Search for the cell housing the specified text and yield its (X, Y) center coordinate. 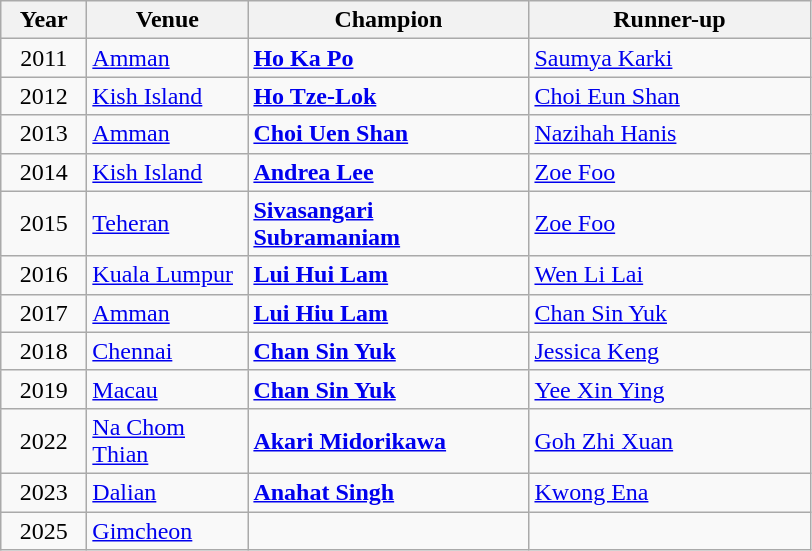
2022 (44, 440)
Kuala Lumpur (168, 275)
Macau (168, 389)
2016 (44, 275)
2015 (44, 224)
2013 (44, 134)
Dalian (168, 492)
Wen Li Lai (670, 275)
2023 (44, 492)
Choi Eun Shan (670, 96)
2017 (44, 313)
Lui Hiu Lam (388, 313)
Goh Zhi Xuan (670, 440)
2025 (44, 531)
Ho Tze-Lok (388, 96)
Teheran (168, 224)
Nazihah Hanis (670, 134)
Andrea Lee (388, 172)
Champion (388, 20)
Saumya Karki (670, 58)
Runner-up (670, 20)
2011 (44, 58)
Ho Ka Po (388, 58)
Na Chom Thian (168, 440)
2018 (44, 351)
Year (44, 20)
Lui Hui Lam (388, 275)
Jessica Keng (670, 351)
2019 (44, 389)
Akari Midorikawa (388, 440)
2014 (44, 172)
Choi Uen Shan (388, 134)
2012 (44, 96)
Gimcheon (168, 531)
Chennai (168, 351)
Anahat Singh (388, 492)
Kwong Ena (670, 492)
Yee Xin Ying (670, 389)
Sivasangari Subramaniam (388, 224)
Venue (168, 20)
